For the text-containing cell, return its midpoint in (x, y) coordinate format. 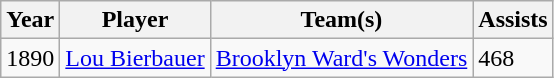
1890 (30, 58)
Team(s) (342, 20)
Brooklyn Ward's Wonders (342, 58)
Year (30, 20)
468 (513, 58)
Player (135, 20)
Assists (513, 20)
Lou Bierbauer (135, 58)
